Determine the [X, Y] coordinate at the center of the cell enclosing the given text.  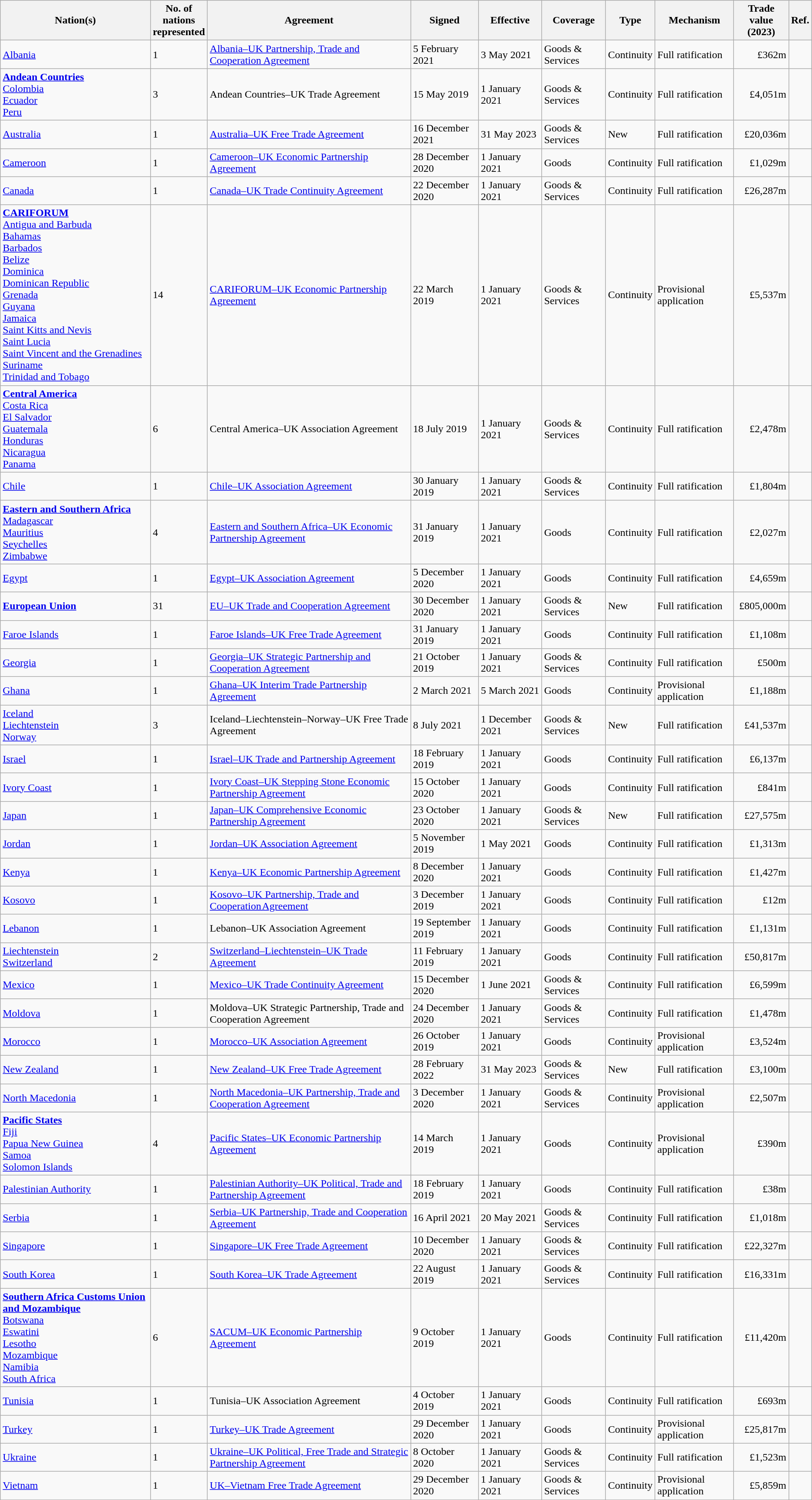
16 December 2021 [445, 135]
Cameroon [75, 162]
£500m [761, 663]
Nation(s) [75, 20]
Ghana–UK Interim Trade Partnership Agreement [309, 691]
North Macedonia [75, 1098]
23 October 2020 [445, 816]
Turkey–UK Trade Agreement [309, 1429]
Singapore–UK Free Trade Agreement [309, 1246]
Kenya–UK Economic Partnership Agreement [309, 872]
24 December 2020 [445, 1013]
Palestinian Authority [75, 1190]
£1,427m [761, 872]
Kosovo [75, 900]
£2,507m [761, 1098]
Central America–UK Association Agreement [309, 429]
Moldova [75, 1013]
Kosovo–UK Partnership, Trade and Cooperation Agreement [309, 900]
Turkey [75, 1429]
£3,524m [761, 1041]
Canada [75, 191]
Switzerland–Liechtenstein–UK Trade Agreement [309, 956]
3 December 2020 [445, 1098]
£5,537m [761, 295]
North Macedonia–UK Partnership, Trade and Cooperation Agreement [309, 1098]
Eastern and Southern Africa Madagascar Mauritius Seychelles Zimbabwe [75, 532]
2 March 2021 [445, 691]
Eastern and Southern Africa–UK Economic Partnership Agreement [309, 532]
Faroe Islands–UK Free Trade Agreement [309, 634]
Georgia [75, 663]
£1,804m [761, 486]
Effective [510, 20]
1 December 2021 [510, 725]
£4,051m [761, 95]
Albania [75, 55]
Ivory Coast [75, 787]
£805,000m [761, 606]
£390m [761, 1144]
1 May 2021 [510, 844]
Agreement [309, 20]
£16,331m [761, 1274]
30 January 2019 [445, 486]
Japan [75, 816]
Lebanon–UK Association Agreement [309, 929]
Serbia–UK Partnership, Trade and Cooperation Agreement [309, 1218]
Coverage [573, 20]
£1,188m [761, 691]
£4,659m [761, 578]
22 December 2020 [445, 191]
£3,100m [761, 1069]
£1,523m [761, 1457]
Pacific States–UK Economic Partnership Agreement [309, 1144]
Egypt [75, 578]
No. ofnationsrepresented [179, 20]
£22,327m [761, 1246]
14 March 2019 [445, 1144]
£38m [761, 1190]
5 December 2020 [445, 578]
£26,287m [761, 191]
Ref. [800, 20]
£12m [761, 900]
26 October 2019 [445, 1041]
£20,036m [761, 135]
19 September 2019 [445, 929]
UK–Vietnam Free Trade Agreement [309, 1486]
15 October 2020 [445, 787]
£362m [761, 55]
28 February 2022 [445, 1069]
Vietnam [75, 1486]
Signed [445, 20]
Andean Countries–UK Trade Agreement [309, 95]
Chile–UK Association Agreement [309, 486]
Ghana [75, 691]
Cameroon–UK Economic Partnership Agreement [309, 162]
£1,018m [761, 1218]
Kenya [75, 872]
£1,108m [761, 634]
Ivory Coast–UK Stepping Stone Economic Partnership Agreement [309, 787]
£27,575m [761, 816]
Israel [75, 759]
£1,313m [761, 844]
£25,817m [761, 1429]
Singapore [75, 1246]
Egypt–UK Association Agreement [309, 578]
28 December 2020 [445, 162]
8 July 2021 [445, 725]
2 [179, 956]
Central America Costa Rica El Salvador Guatemala Honduras Nicaragua Panama [75, 429]
£6,599m [761, 985]
Israel–UK Trade and Partnership Agreement [309, 759]
Trade value(2023) [761, 20]
Liechtenstein Switzerland [75, 956]
£693m [761, 1401]
Faroe Islands [75, 634]
Lebanon [75, 929]
5 March 2021 [510, 691]
Ukraine [75, 1457]
Tunisia–UK Association Agreement [309, 1401]
Mechanism [694, 20]
5 November 2019 [445, 844]
3 December 2019 [445, 900]
20 May 2021 [510, 1218]
Serbia [75, 1218]
Mexico–UK Trade Continuity Agreement [309, 985]
4 October 2019 [445, 1401]
Georgia–UK Strategic Partnership and Cooperation Agreement [309, 663]
5 February 2021 [445, 55]
£1,029m [761, 162]
22 March 2019 [445, 295]
9 October 2019 [445, 1337]
£41,537m [761, 725]
Iceland–Liechtenstein–Norway–UK Free Trade Agreement [309, 725]
15 May 2019 [445, 95]
£1,131m [761, 929]
14 [179, 295]
10 December 2020 [445, 1246]
South Korea [75, 1274]
Ukraine–UK Political, Free Trade and Strategic Partnership Agreement [309, 1457]
8 December 2020 [445, 872]
8 October 2020 [445, 1457]
21 October 2019 [445, 663]
Iceland Liechtenstein Norway [75, 725]
£50,817m [761, 956]
31 [179, 606]
15 December 2020 [445, 985]
Chile [75, 486]
£6,137m [761, 759]
£2,027m [761, 532]
Andean Countries Colombia Ecuador Peru [75, 95]
£841m [761, 787]
Morocco [75, 1041]
£2,478m [761, 429]
Albania–UK Partnership, Trade and Cooperation Agreement [309, 55]
11 February 2019 [445, 956]
Southern Africa Customs Union and Mozambique Botswana Eswatini Lesotho Mozambique Namibia South Africa [75, 1337]
£1,478m [761, 1013]
22 August 2019 [445, 1274]
Type [630, 20]
30 December 2020 [445, 606]
Jordan–UK Association Agreement [309, 844]
Pacific States Fiji Papua New Guinea Samoa Solomon Islands [75, 1144]
New Zealand–UK Free Trade Agreement [309, 1069]
European Union [75, 606]
£5,859m [761, 1486]
3 May 2021 [510, 55]
Jordan [75, 844]
Mexico [75, 985]
South Korea–UK Trade Agreement [309, 1274]
Canada–UK Trade Continuity Agreement [309, 191]
Palestinian Authority–UK Political, Trade and Partnership Agreement [309, 1190]
1 June 2021 [510, 985]
£11,420m [761, 1337]
Moldova–UK Strategic Partnership, Trade and Cooperation Agreement [309, 1013]
16 April 2021 [445, 1218]
18 July 2019 [445, 429]
Tunisia [75, 1401]
Morocco–UK Association Agreement [309, 1041]
CARIFORUM–UK Economic Partnership Agreement [309, 295]
Australia–UK Free Trade Agreement [309, 135]
New Zealand [75, 1069]
SACUM–UK Economic Partnership Agreement [309, 1337]
Japan–UK Comprehensive Economic Partnership Agreement [309, 816]
EU–UK Trade and Cooperation Agreement [309, 606]
Australia [75, 135]
